Determine the [X, Y] coordinate at the center of the cell enclosing the given text.  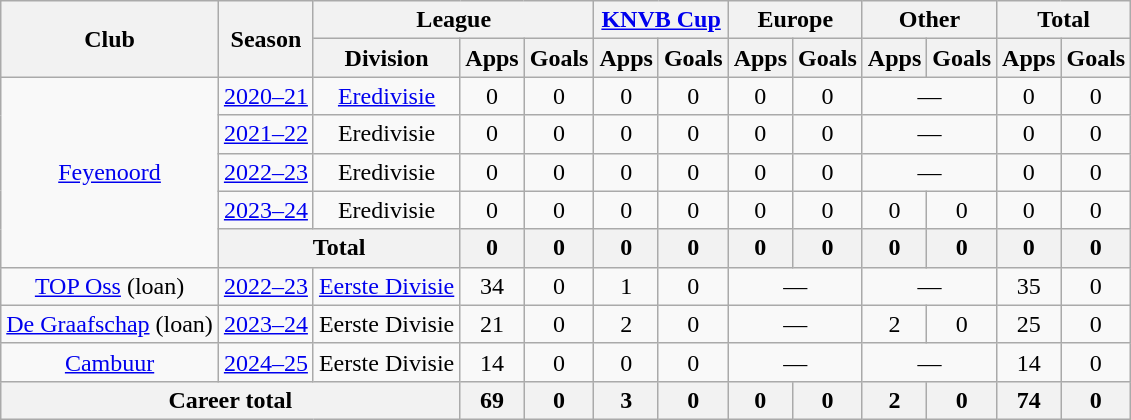
35 [1029, 286]
De Graafschap (loan) [110, 324]
3 [626, 400]
League [454, 20]
2020–21 [266, 96]
Career total [230, 400]
2021–22 [266, 134]
Season [266, 39]
Europe [795, 20]
Feyenoord [110, 172]
KNVB Cup [661, 20]
Division [386, 58]
34 [492, 286]
Club [110, 39]
Other [929, 20]
74 [1029, 400]
21 [492, 324]
69 [492, 400]
Cambuur [110, 362]
TOP Oss (loan) [110, 286]
2024–25 [266, 362]
25 [1029, 324]
1 [626, 286]
